For the text-containing cell, return its midpoint in (X, Y) coordinate format. 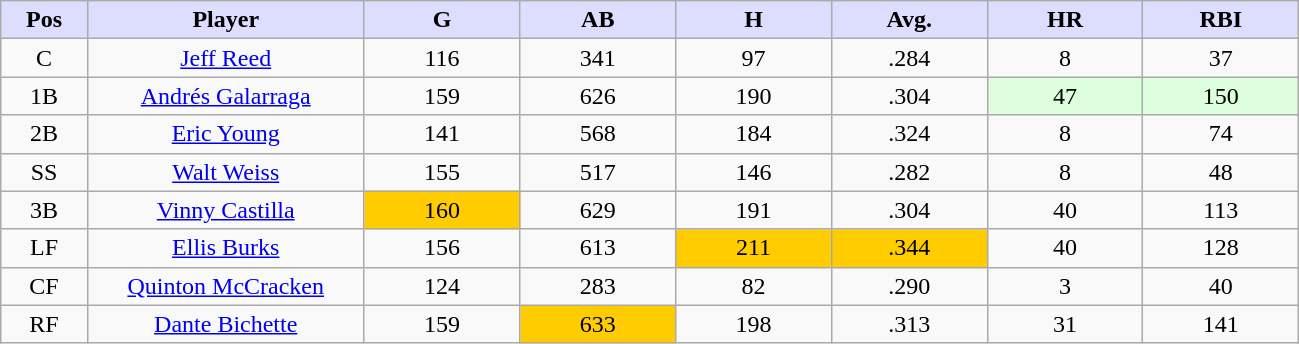
Avg. (909, 20)
190 (754, 96)
97 (754, 58)
629 (598, 210)
191 (754, 210)
Player (226, 20)
2B (44, 134)
.344 (909, 248)
Walt Weiss (226, 172)
SS (44, 172)
.284 (909, 58)
Jeff Reed (226, 58)
RBI (1221, 20)
613 (598, 248)
H (754, 20)
124 (442, 286)
150 (1221, 96)
Dante Bichette (226, 324)
47 (1065, 96)
Quinton McCracken (226, 286)
211 (754, 248)
568 (598, 134)
626 (598, 96)
C (44, 58)
31 (1065, 324)
341 (598, 58)
.282 (909, 172)
Eric Young (226, 134)
3 (1065, 286)
633 (598, 324)
Vinny Castilla (226, 210)
517 (598, 172)
146 (754, 172)
1B (44, 96)
37 (1221, 58)
198 (754, 324)
74 (1221, 134)
283 (598, 286)
Pos (44, 20)
.290 (909, 286)
HR (1065, 20)
RF (44, 324)
116 (442, 58)
48 (1221, 172)
184 (754, 134)
Ellis Burks (226, 248)
.313 (909, 324)
128 (1221, 248)
82 (754, 286)
Andrés Galarraga (226, 96)
160 (442, 210)
3B (44, 210)
155 (442, 172)
156 (442, 248)
G (442, 20)
113 (1221, 210)
AB (598, 20)
.324 (909, 134)
CF (44, 286)
LF (44, 248)
